Scan for the cell matching the given text and deliver its [x, y] coordinate at center. 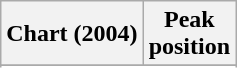
Peakposition [189, 34]
Chart (2004) [72, 34]
